Locate the cell with the specified text and output its (x, y) center coordinate. 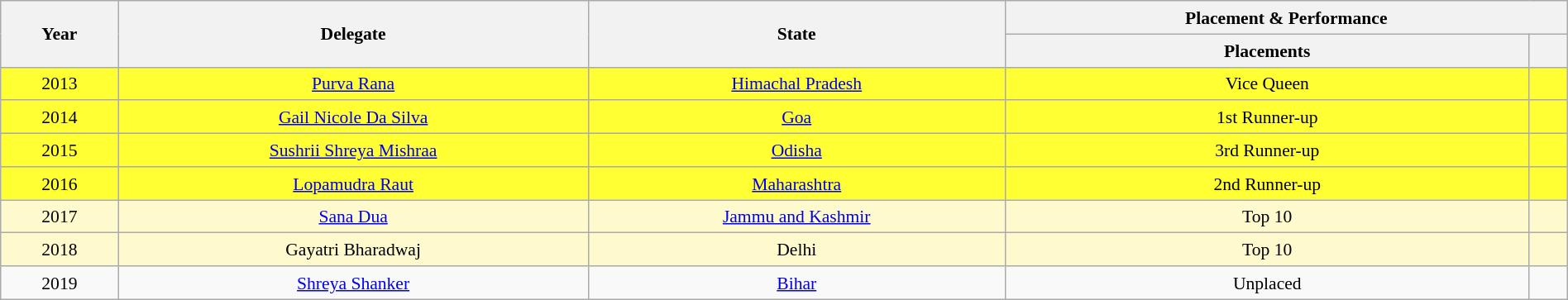
2017 (60, 217)
2015 (60, 150)
Odisha (796, 150)
Placement & Performance (1286, 17)
Maharashtra (796, 183)
2018 (60, 250)
Purva Rana (353, 83)
Jammu and Kashmir (796, 217)
Goa (796, 117)
Himachal Pradesh (796, 83)
Gail Nicole Da Silva (353, 117)
Year (60, 34)
2019 (60, 283)
2016 (60, 183)
Shreya Shanker (353, 283)
Unplaced (1267, 283)
Lopamudra Raut (353, 183)
Bihar (796, 283)
Placements (1267, 50)
State (796, 34)
2013 (60, 83)
Sana Dua (353, 217)
2014 (60, 117)
Sushrii Shreya Mishraa (353, 150)
Delegate (353, 34)
Vice Queen (1267, 83)
1st Runner-up (1267, 117)
Delhi (796, 250)
2nd Runner-up (1267, 183)
3rd Runner-up (1267, 150)
Gayatri Bharadwaj (353, 250)
